Scan for the cell matching the given text and deliver its [x, y] coordinate at center. 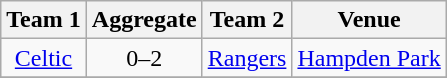
Aggregate [144, 20]
Team 2 [247, 20]
Hampden Park [369, 58]
Team 1 [44, 20]
Venue [369, 20]
Celtic [44, 58]
Rangers [247, 58]
0–2 [144, 58]
